Find where the given text appears and provide that cell's center as [x, y] coordinate. 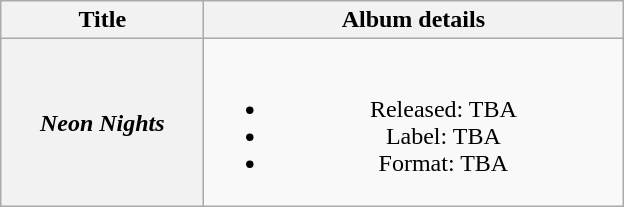
Released: TBALabel: TBAFormat: TBA [414, 122]
Neon Nights [102, 122]
Album details [414, 20]
Title [102, 20]
